Identify which cell holds the provided text, then report its [x, y] central coordinate. 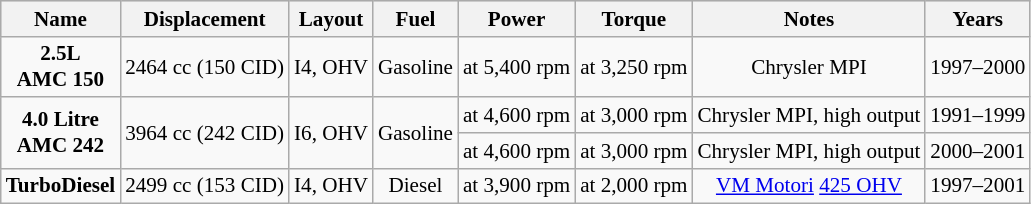
Fuel [416, 18]
VM Motori 425 OHV [810, 186]
1997–2001 [978, 186]
2499 cc (153 CID) [204, 186]
at 3,250 rpm [634, 66]
Notes [810, 18]
Diesel [416, 186]
at 5,400 rpm [516, 66]
Chrysler MPI [810, 66]
at 2,000 rpm [634, 186]
Layout [331, 18]
3964 cc (242 CID) [204, 132]
2.5LAMC 150 [60, 66]
Torque [634, 18]
TurboDiesel [60, 186]
1991–1999 [978, 114]
I6, OHV [331, 132]
Years [978, 18]
Name [60, 18]
2000–2001 [978, 150]
2464 cc (150 CID) [204, 66]
4.0 LitreAMC 242 [60, 132]
Displacement [204, 18]
Power [516, 18]
at 3,900 rpm [516, 186]
1997–2000 [978, 66]
